Return [x, y] of the center of cell containing provided text 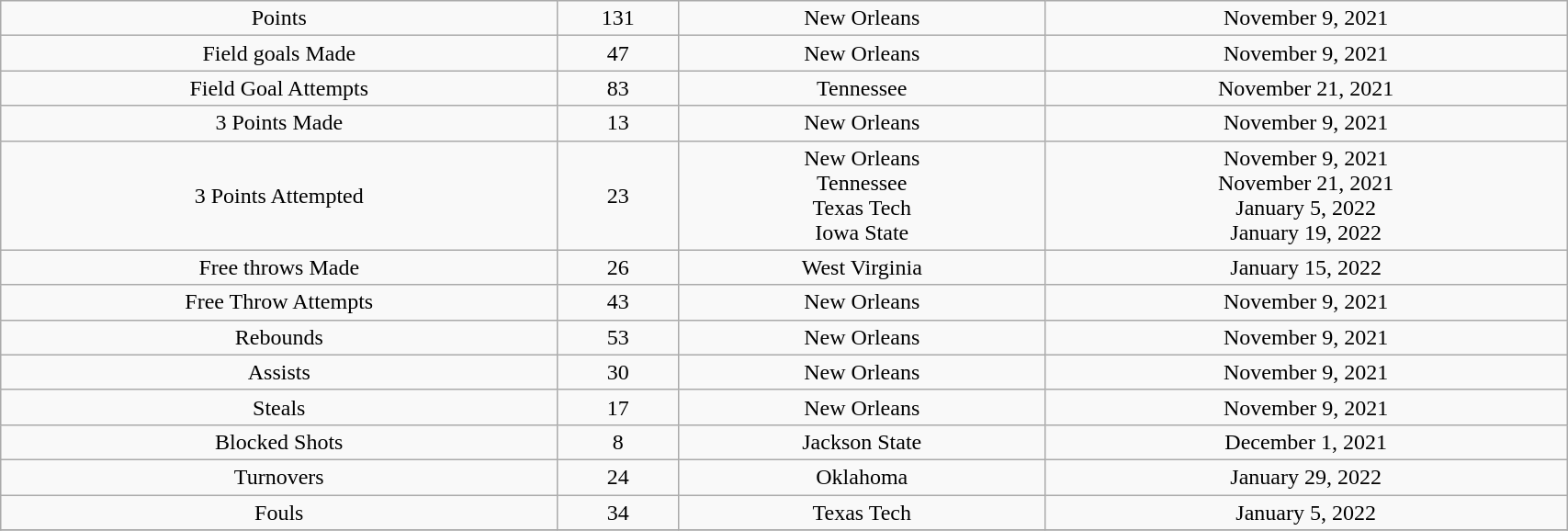
Assists [279, 372]
53 [618, 337]
November 21, 2021 [1306, 88]
131 [618, 18]
23 [618, 195]
34 [618, 512]
West Virginia [862, 267]
83 [618, 88]
Rebounds [279, 337]
3 Points Made [279, 123]
Free throws Made [279, 267]
Tennessee [862, 88]
Free Throw Attempts [279, 302]
Steals [279, 407]
26 [618, 267]
Blocked Shots [279, 442]
Fouls [279, 512]
Texas Tech [862, 512]
3 Points Attempted [279, 195]
January 29, 2022 [1306, 477]
January 5, 2022 [1306, 512]
November 9, 2021November 21, 2021January 5, 2022January 19, 2022 [1306, 195]
43 [618, 302]
30 [618, 372]
8 [618, 442]
January 15, 2022 [1306, 267]
New OrleansTennesseeTexas TechIowa State [862, 195]
Oklahoma [862, 477]
47 [618, 53]
17 [618, 407]
Field goals Made [279, 53]
24 [618, 477]
December 1, 2021 [1306, 442]
Turnovers [279, 477]
Field Goal Attempts [279, 88]
Jackson State [862, 442]
Points [279, 18]
13 [618, 123]
